Provide the [X, Y] coordinate of the cell's center where the given text is located.  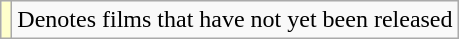
Denotes films that have not yet been released [235, 20]
